Pinpoint the cell where the given text exists, returning its (x, y) midpoint coordinate. 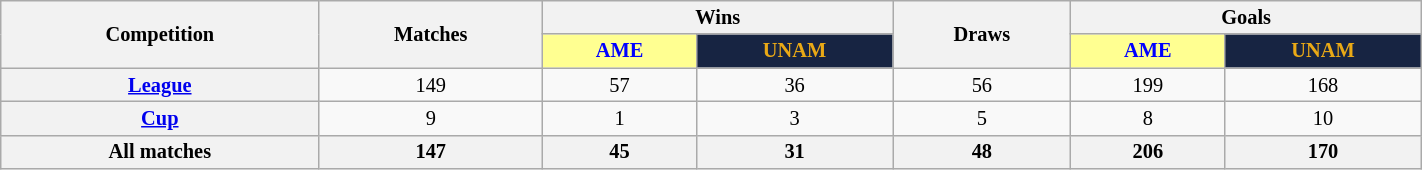
57 (620, 85)
10 (1324, 118)
147 (431, 152)
36 (794, 85)
31 (794, 152)
168 (1324, 85)
8 (1148, 118)
Draws (982, 34)
5 (982, 118)
56 (982, 85)
45 (620, 152)
Goals (1246, 17)
170 (1324, 152)
Competition (160, 34)
48 (982, 152)
9 (431, 118)
League (160, 85)
206 (1148, 152)
3 (794, 118)
149 (431, 85)
1 (620, 118)
All matches (160, 152)
Wins (718, 17)
Cup (160, 118)
199 (1148, 85)
Matches (431, 34)
